Locate the cell with the specified text and output its [X, Y] center coordinate. 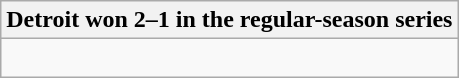
Detroit won 2–1 in the regular-season series [230, 20]
